Scan for the cell matching the given text and deliver its (x, y) coordinate at center. 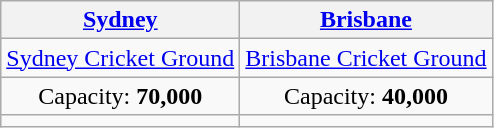
Brisbane (366, 20)
Capacity: 40,000 (366, 96)
Capacity: 70,000 (120, 96)
Sydney Cricket Ground (120, 58)
Sydney (120, 20)
Brisbane Cricket Ground (366, 58)
